Scan for the cell matching the given text and deliver its [X, Y] coordinate at center. 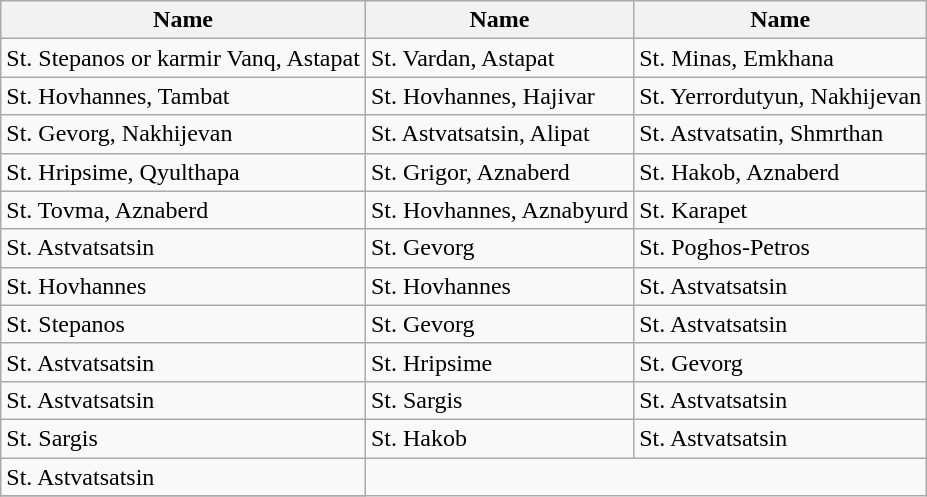
St. Karapet [780, 210]
St. Stepanos or karmir Vanq, Astapat [184, 58]
St. Hakob, Aznaberd [780, 172]
St. Astvatsatsin, Alipat [499, 134]
St. Grigor, Aznaberd [499, 172]
St. Hovhannes, Tambat [184, 96]
St. Hakob [499, 438]
St. Yerrordutyun, Nakhijevan [780, 96]
St. Stepanos [184, 324]
St. Hripsime, Qyulthapa [184, 172]
St. Gevorg, Nakhijevan [184, 134]
St. Poghos-Petros [780, 248]
St. Astvatsatin, Shmrthan [780, 134]
St. Hovhannes, Aznabyurd [499, 210]
St. Minas, Emkhana [780, 58]
St. Tovma, Aznaberd [184, 210]
St. Hripsime [499, 362]
St. Vardan, Astapat [499, 58]
St. Hovhannes, Hajivar [499, 96]
